Search for the cell housing the specified text and yield its (X, Y) center coordinate. 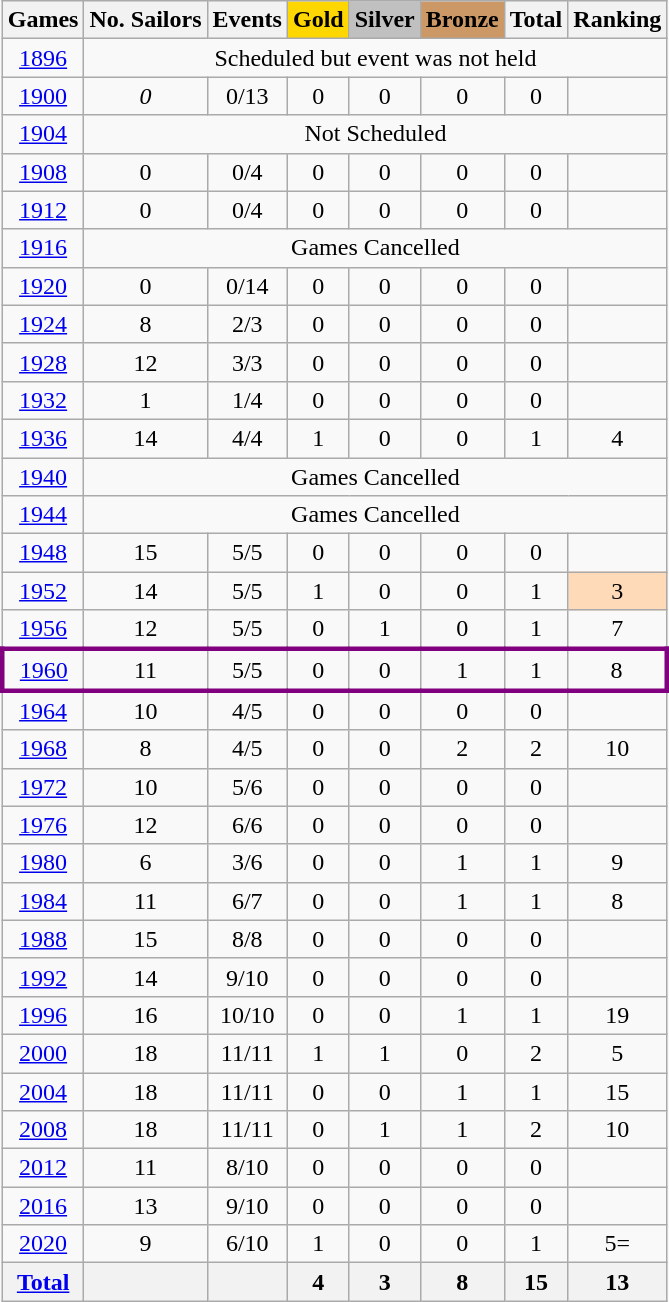
1952 (43, 591)
No. Sailors (146, 20)
2/3 (247, 324)
1984 (43, 901)
1956 (43, 630)
1996 (43, 1015)
19 (618, 1015)
1936 (43, 438)
Ranking (618, 20)
Not Scheduled (376, 134)
8/10 (247, 1168)
1988 (43, 939)
5 (618, 1053)
1896 (43, 58)
1916 (43, 248)
1972 (43, 787)
0/13 (247, 96)
0/14 (247, 286)
5= (618, 1244)
1944 (43, 515)
1900 (43, 96)
3/3 (247, 362)
Events (247, 20)
1932 (43, 400)
6/6 (247, 825)
Bronze (462, 20)
2000 (43, 1053)
4/4 (247, 438)
3/6 (247, 863)
7 (618, 630)
6 (146, 863)
1904 (43, 134)
1992 (43, 977)
1948 (43, 553)
1964 (43, 710)
1976 (43, 825)
1968 (43, 749)
Scheduled but event was not held (376, 58)
2016 (43, 1206)
16 (146, 1015)
10/10 (247, 1015)
1912 (43, 210)
Gold (318, 20)
Games (43, 20)
1980 (43, 863)
2004 (43, 1091)
5/6 (247, 787)
6/10 (247, 1244)
1920 (43, 286)
1/4 (247, 400)
6/7 (247, 901)
1928 (43, 362)
1960 (43, 670)
2012 (43, 1168)
Silver (384, 20)
2008 (43, 1130)
1940 (43, 477)
1908 (43, 172)
8/8 (247, 939)
2020 (43, 1244)
1924 (43, 324)
